Scan for the cell matching the given text and deliver its (X, Y) coordinate at center. 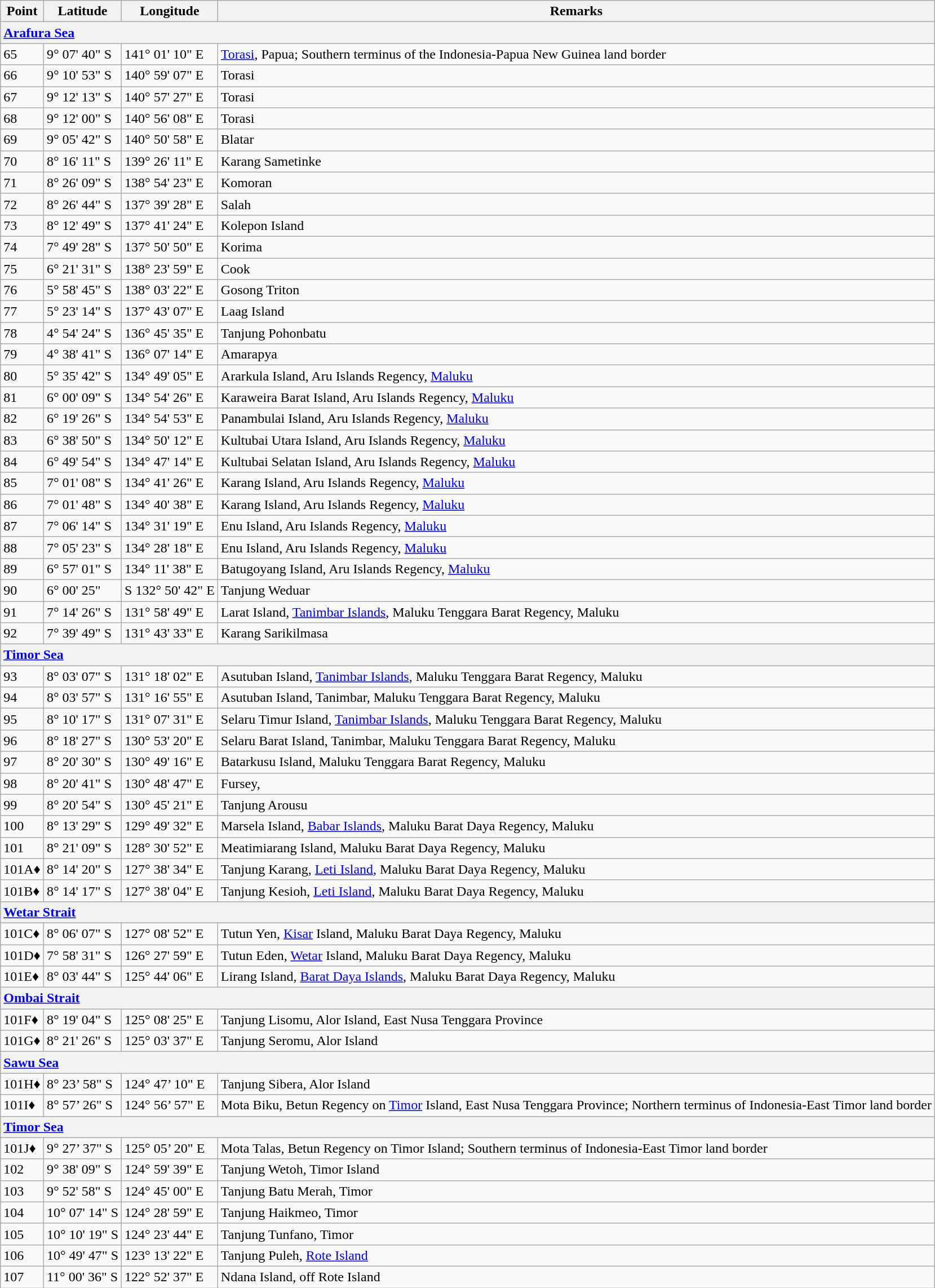
9° 05' 42" S (82, 140)
Kolepon Island (576, 225)
70 (23, 161)
88 (23, 547)
95 (23, 719)
Selaru Barat Island, Tanimbar, Maluku Tenggara Barat Regency, Maluku (576, 741)
8° 57’ 26" S (82, 1105)
85 (23, 483)
8° 23’ 58" S (82, 1084)
130° 48' 47" E (170, 784)
8° 18' 27" S (82, 741)
8° 21' 26" S (82, 1041)
6° 57' 01" S (82, 569)
97 (23, 762)
134° 31' 19" E (170, 526)
136° 45' 35" E (170, 333)
87 (23, 526)
6° 19' 26" S (82, 419)
123° 13' 22" E (170, 1255)
7° 05' 23" S (82, 547)
75 (23, 269)
5° 23' 14" S (82, 312)
10° 49' 47" S (82, 1255)
Ombai Strait (468, 998)
137° 50' 50" E (170, 247)
86 (23, 504)
131° 07' 31" E (170, 719)
Karang Sametinke (576, 161)
Tanjung Seromu, Alor Island (576, 1041)
5° 35' 42" S (82, 376)
134° 28' 18" E (170, 547)
Tanjung Karang, Leti Island, Maluku Barat Daya Regency, Maluku (576, 869)
140° 57' 27" E (170, 97)
134° 41' 26" E (170, 483)
82 (23, 419)
130° 45' 21" E (170, 805)
8° 13' 29" S (82, 826)
124° 59' 39" E (170, 1170)
69 (23, 140)
103 (23, 1191)
Sawu Sea (468, 1063)
134° 50' 12" E (170, 440)
101J♦ (23, 1148)
Mota Talas, Betun Regency on Timor Island; Southern terminus of Indonesia-East Timor land border (576, 1148)
Kultubai Utara Island, Aru Islands Regency, Maluku (576, 440)
76 (23, 290)
104 (23, 1212)
102 (23, 1170)
89 (23, 569)
10° 10' 19" S (82, 1234)
Mota Biku, Betun Regency on Timor Island, East Nusa Tenggara Province; Northern terminus of Indonesia-East Timor land border (576, 1105)
94 (23, 698)
7° 01' 48" S (82, 504)
Remarks (576, 11)
96 (23, 741)
67 (23, 97)
Arafura Sea (468, 33)
80 (23, 376)
Batarkusu Island, Maluku Tenggara Barat Regency, Maluku (576, 762)
Tanjung Haikmeo, Timor (576, 1212)
9° 27’ 37" S (82, 1148)
Tanjung Weduar (576, 590)
98 (23, 784)
6° 21' 31" S (82, 269)
131° 58' 49" E (170, 612)
101B♦ (23, 891)
137° 41' 24" E (170, 225)
6° 38' 50" S (82, 440)
134° 11' 38" E (170, 569)
6° 00' 09" S (82, 397)
134° 54' 26" E (170, 397)
9° 10' 53" S (82, 76)
8° 20' 41" S (82, 784)
125° 03' 37" E (170, 1041)
Cook (576, 269)
Larat Island, Tanimbar Islands, Maluku Tenggara Barat Regency, Maluku (576, 612)
4° 54' 24" S (82, 333)
Tanjung Batu Merah, Timor (576, 1191)
Tanjung Puleh, Rote Island (576, 1255)
8° 26' 09" S (82, 183)
Amarapya (576, 355)
77 (23, 312)
10° 07' 14" S (82, 1212)
7° 14' 26" S (82, 612)
124° 23' 44" E (170, 1234)
6° 00' 25" (82, 590)
8° 06' 07" S (82, 933)
125° 05’ 20" E (170, 1148)
74 (23, 247)
4° 38' 41" S (82, 355)
124° 28' 59" E (170, 1212)
131° 43' 33" E (170, 634)
101 (23, 848)
138° 54' 23" E (170, 183)
8° 26' 44" S (82, 204)
Batugoyang Island, Aru Islands Regency, Maluku (576, 569)
125° 08' 25" E (170, 1020)
125° 44' 06" E (170, 977)
138° 23' 59" E (170, 269)
101D♦ (23, 955)
122° 52' 37" E (170, 1277)
7° 58' 31" S (82, 955)
8° 14' 20" S (82, 869)
Tanjung Arousu (576, 805)
Tanjung Sibera, Alor Island (576, 1084)
Marsela Island, Babar Islands, Maluku Barat Daya Regency, Maluku (576, 826)
141° 01' 10" E (170, 54)
136° 07' 14" E (170, 355)
Tanjung Kesioh, Leti Island, Maluku Barat Daya Regency, Maluku (576, 891)
Meatimiarang Island, Maluku Barat Daya Regency, Maluku (576, 848)
Point (23, 11)
139° 26' 11" E (170, 161)
71 (23, 183)
101I♦ (23, 1105)
9° 07' 40" S (82, 54)
8° 20' 30" S (82, 762)
105 (23, 1234)
9° 38' 09" S (82, 1170)
5° 58' 45" S (82, 290)
Asutuban Island, Tanimbar, Maluku Tenggara Barat Regency, Maluku (576, 698)
101H♦ (23, 1084)
Tanjung Lisomu, Alor Island, East Nusa Tenggara Province (576, 1020)
Karaweira Barat Island, Aru Islands Regency, Maluku (576, 397)
Panambulai Island, Aru Islands Regency, Maluku (576, 419)
Ararkula Island, Aru Islands Regency, Maluku (576, 376)
72 (23, 204)
127° 38' 34" E (170, 869)
S 132° 50' 42" E (170, 590)
65 (23, 54)
91 (23, 612)
Blatar (576, 140)
9° 12' 13" S (82, 97)
83 (23, 440)
84 (23, 462)
8° 21' 09" S (82, 848)
66 (23, 76)
Tanjung Wetoh, Timor Island (576, 1170)
Fursey, (576, 784)
7° 49' 28" S (82, 247)
92 (23, 634)
Tutun Eden, Wetar Island, Maluku Barat Daya Regency, Maluku (576, 955)
134° 54' 53" E (170, 419)
Korima (576, 247)
130° 53' 20" E (170, 741)
11° 00' 36" S (82, 1277)
8° 19' 04" S (82, 1020)
124° 45' 00" E (170, 1191)
124° 47’ 10" E (170, 1084)
93 (23, 676)
68 (23, 118)
129° 49' 32" E (170, 826)
140° 59' 07" E (170, 76)
Wetar Strait (468, 912)
Latitude (82, 11)
128° 30' 52" E (170, 848)
8° 03' 07" S (82, 676)
8° 16' 11" S (82, 161)
8° 12' 49" S (82, 225)
9° 52' 58" S (82, 1191)
Asutuban Island, Tanimbar Islands, Maluku Tenggara Barat Regency, Maluku (576, 676)
90 (23, 590)
134° 49' 05" E (170, 376)
101C♦ (23, 933)
127° 08' 52" E (170, 933)
101G♦ (23, 1041)
8° 03' 44" S (82, 977)
79 (23, 355)
Tanjung Pohonbatu (576, 333)
137° 39' 28" E (170, 204)
Lirang Island, Barat Daya Islands, Maluku Barat Daya Regency, Maluku (576, 977)
100 (23, 826)
Salah (576, 204)
137° 43' 07" E (170, 312)
Tanjung Tunfano, Timor (576, 1234)
Laag Island (576, 312)
140° 56' 08" E (170, 118)
Kultubai Selatan Island, Aru Islands Regency, Maluku (576, 462)
Longitude (170, 11)
8° 14' 17" S (82, 891)
126° 27' 59" E (170, 955)
6° 49' 54" S (82, 462)
101A♦ (23, 869)
134° 40' 38" E (170, 504)
Ndana Island, off Rote Island (576, 1277)
7° 06' 14" S (82, 526)
81 (23, 397)
73 (23, 225)
124° 56’ 57" E (170, 1105)
130° 49' 16" E (170, 762)
Torasi, Papua; Southern terminus of the Indonesia-Papua New Guinea land border (576, 54)
8° 10' 17" S (82, 719)
134° 47' 14" E (170, 462)
101E♦ (23, 977)
Selaru Timur Island, Tanimbar Islands, Maluku Tenggara Barat Regency, Maluku (576, 719)
99 (23, 805)
138° 03' 22" E (170, 290)
Komoran (576, 183)
7° 01' 08" S (82, 483)
8° 20' 54" S (82, 805)
140° 50' 58" E (170, 140)
131° 16' 55" E (170, 698)
107 (23, 1277)
9° 12' 00" S (82, 118)
Karang Sarikilmasa (576, 634)
131° 18' 02" E (170, 676)
Gosong Triton (576, 290)
106 (23, 1255)
7° 39' 49" S (82, 634)
78 (23, 333)
127° 38' 04" E (170, 891)
101F♦ (23, 1020)
Tutun Yen, Kisar Island, Maluku Barat Daya Regency, Maluku (576, 933)
8° 03' 57" S (82, 698)
